Provide the (X, Y) coordinate of the cell's center where the given text is located.  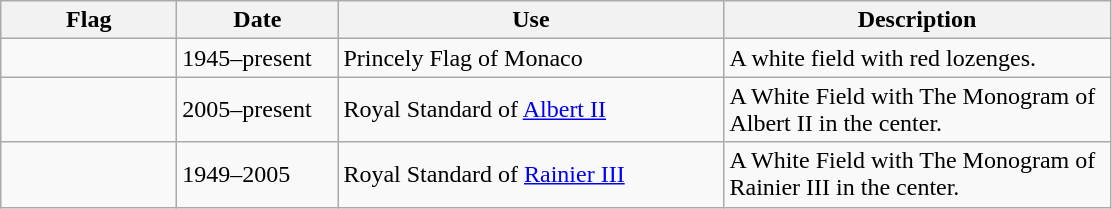
Royal Standard of Rainier III (531, 174)
Description (917, 20)
1949–2005 (258, 174)
A white field with red lozenges. (917, 58)
A White Field with The Monogram of Rainier III in the center. (917, 174)
Princely Flag of Monaco (531, 58)
1945–present (258, 58)
Flag (89, 20)
A White Field with The Monogram of Albert II in the center. (917, 110)
Royal Standard of Albert II (531, 110)
2005–present (258, 110)
Date (258, 20)
Use (531, 20)
